Search for the cell housing the specified text and yield its (x, y) center coordinate. 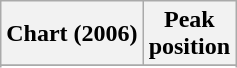
Chart (2006) (72, 34)
Peakposition (189, 34)
